Provide the [X, Y] coordinate of the cell's center where the given text is located.  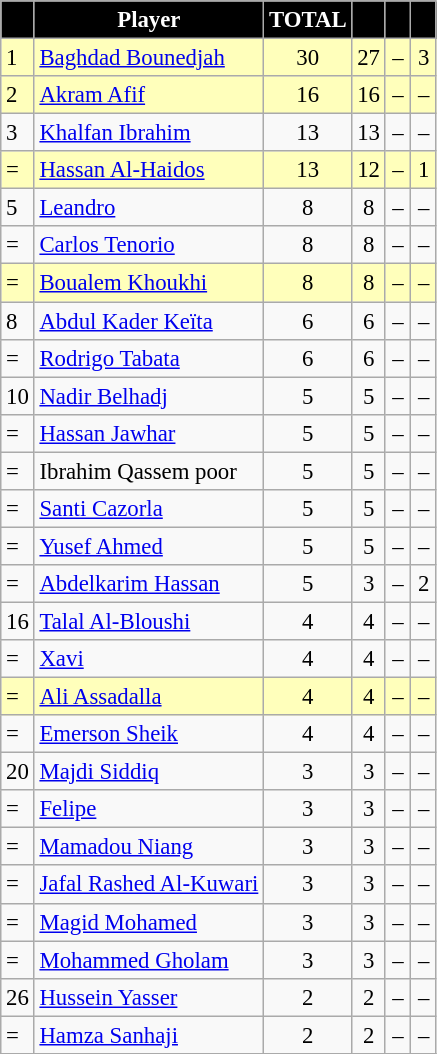
Majdi Siddiq [149, 772]
27 [368, 58]
Khalfan Ibrahim [149, 133]
Ibrahim Qassem poor [149, 471]
Hamza Sanhaji [149, 1035]
Carlos Tenorio [149, 245]
26 [18, 997]
Leandro [149, 208]
Talal Al-Bloushi [149, 621]
Yusef Ahmed [149, 546]
TOTAL [308, 20]
Baghdad Bounedjah [149, 58]
Santi Cazorla [149, 509]
Hassan Jawhar [149, 433]
Player [149, 20]
Rodrigo Tabata [149, 358]
Hussein Yasser [149, 997]
Hassan Al-Haidos [149, 170]
12 [368, 170]
Xavi [149, 659]
Jafal Rashed Al-Kuwari [149, 885]
Akram Afif [149, 95]
Ali Assadalla [149, 697]
20 [18, 772]
Magid Mohamed [149, 922]
Abdelkarim Hassan [149, 584]
10 [18, 396]
Felipe [149, 809]
Mamadou Niang [149, 847]
30 [308, 58]
Nadir Belhadj [149, 396]
Emerson Sheik [149, 734]
Boualem Khoukhi [149, 283]
Abdul Kader Keïta [149, 321]
Mohammed Gholam [149, 960]
